Detect which cell encompasses the target text, then output its (X, Y) center coordinate. 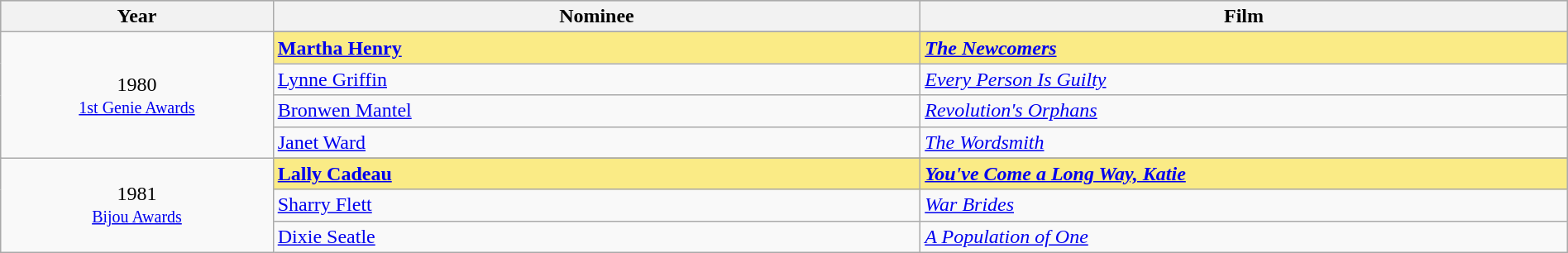
Martha Henry (597, 48)
A Population of One (1244, 236)
19801st Genie Awards (137, 95)
Film (1244, 17)
War Brides (1244, 205)
Every Person Is Guilty (1244, 79)
The Wordsmith (1244, 142)
Nominee (597, 17)
Lally Cadeau (597, 174)
Bronwen Mantel (597, 111)
Dixie Seatle (597, 236)
Lynne Griffin (597, 79)
Year (137, 17)
Janet Ward (597, 142)
The Newcomers (1244, 48)
Revolution's Orphans (1244, 111)
You've Come a Long Way, Katie (1244, 174)
Sharry Flett (597, 205)
1981Bijou Awards (137, 205)
